Provide the (X, Y) coordinate of the cell's center where the given text is located.  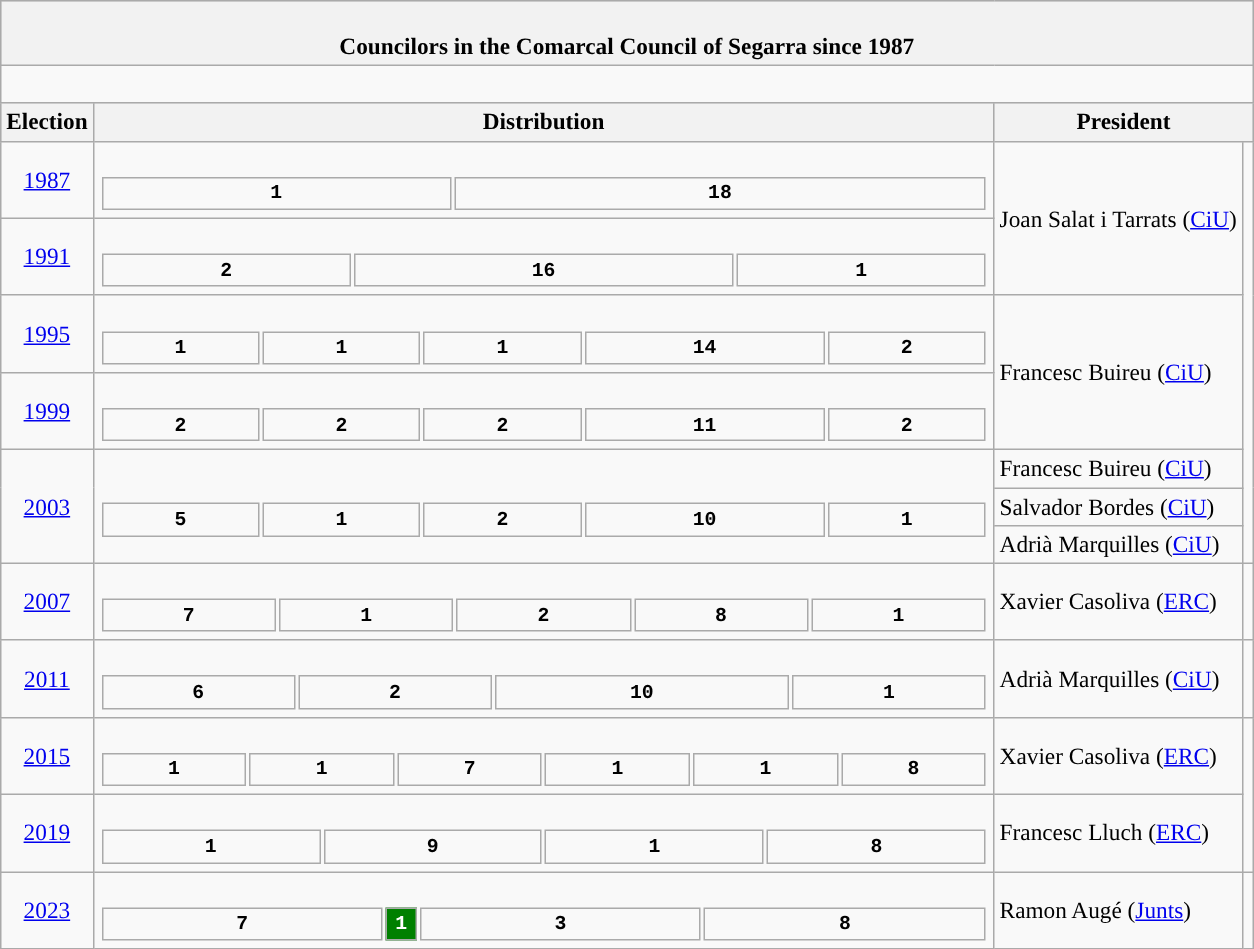
1 1 1 14 2 (544, 334)
Election (47, 122)
2011 (47, 678)
2 2 2 11 2 (544, 410)
1 1 7 1 1 8 (544, 756)
Salvador Bordes (CiU) (1118, 506)
Joan Salat i Tarrats (CiU) (1118, 218)
7 1 3 8 (544, 910)
3 (561, 924)
President (1124, 122)
1995 (47, 334)
2019 (47, 832)
2023 (47, 910)
Councilors in the Comarcal Council of Segarra since 1987 (627, 32)
1 18 (544, 180)
2003 (47, 506)
1991 (47, 256)
2 16 1 (544, 256)
16 (544, 270)
6 (198, 692)
1999 (47, 410)
Francesc Lluch (ERC) (1118, 832)
Ramon Augé (Junts) (1118, 910)
5 1 2 10 1 (544, 506)
1987 (47, 180)
9 (432, 846)
11 (704, 424)
Distribution (544, 122)
14 (704, 346)
5 (180, 520)
2015 (47, 756)
2007 (47, 602)
1 9 1 8 (544, 832)
7 1 2 8 1 (544, 602)
18 (720, 192)
6 2 10 1 (544, 678)
